Identify which cell holds the provided text, then report its [x, y] central coordinate. 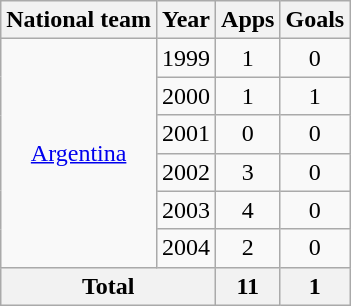
2001 [186, 134]
1999 [186, 58]
Total [108, 286]
Apps [248, 20]
Argentina [79, 153]
4 [248, 210]
Year [186, 20]
Goals [315, 20]
National team [79, 20]
2003 [186, 210]
2000 [186, 96]
3 [248, 172]
2004 [186, 248]
2002 [186, 172]
2 [248, 248]
11 [248, 286]
